Scan for the cell matching the given text and deliver its (x, y) coordinate at center. 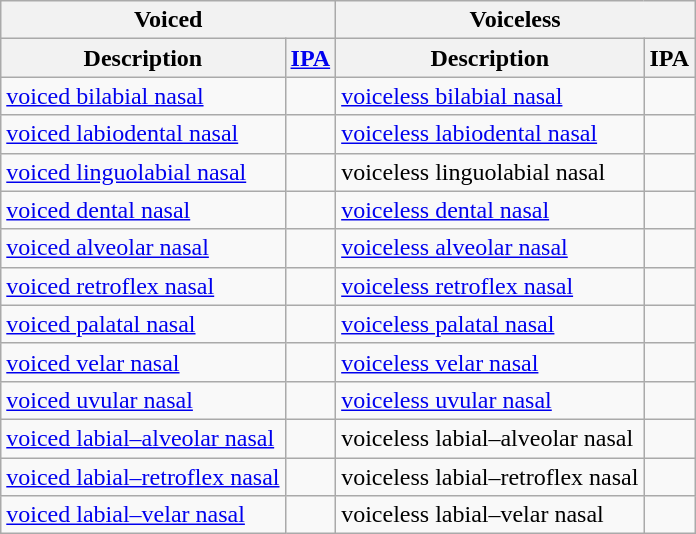
voiced labial–velar nasal (143, 515)
voiceless velar nasal (490, 362)
voiceless palatal nasal (490, 324)
voiced dental nasal (143, 210)
voiceless labial–velar nasal (490, 515)
voiced uvular nasal (143, 400)
voiced bilabial nasal (143, 96)
voiceless labial–retroflex nasal (490, 477)
voiceless labial–alveolar nasal (490, 438)
voiced palatal nasal (143, 324)
voiceless labiodental nasal (490, 134)
Voiced (168, 20)
voiced labial–alveolar nasal (143, 438)
voiced velar nasal (143, 362)
voiced alveolar nasal (143, 248)
voiceless retroflex nasal (490, 286)
voiced retroflex nasal (143, 286)
Voiceless (516, 20)
voiceless linguolabial nasal (490, 172)
voiceless dental nasal (490, 210)
voiced labiodental nasal (143, 134)
voiceless alveolar nasal (490, 248)
voiced labial–retroflex nasal (143, 477)
voiceless uvular nasal (490, 400)
voiced linguolabial nasal (143, 172)
voiceless bilabial nasal (490, 96)
